Locate the cell with the specified text and output its (X, Y) center coordinate. 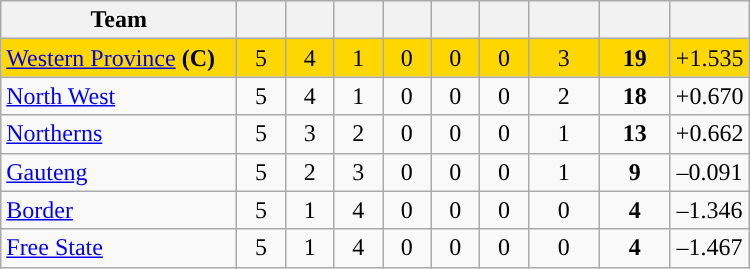
–1.467 (710, 248)
Northerns (119, 134)
+0.662 (710, 134)
18 (634, 96)
Border (119, 210)
North West (119, 96)
13 (634, 134)
Free State (119, 248)
19 (634, 58)
+0.670 (710, 96)
9 (634, 172)
+1.535 (710, 58)
Western Province (C) (119, 58)
Team (119, 20)
–1.346 (710, 210)
Gauteng (119, 172)
–0.091 (710, 172)
